Locate the cell with the specified text and output its (X, Y) center coordinate. 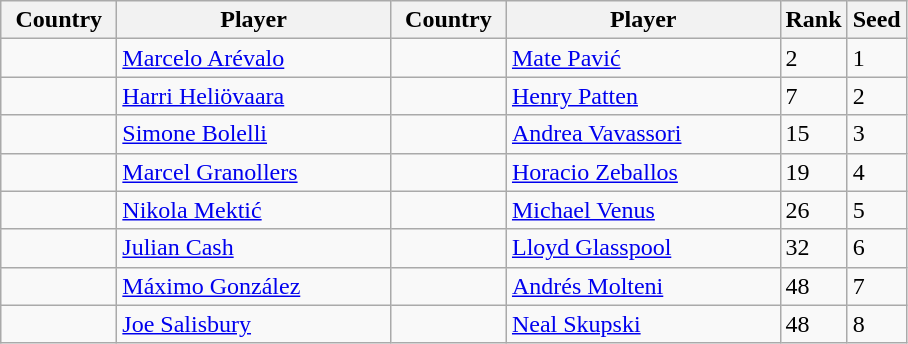
Marcelo Arévalo (254, 58)
Lloyd Glasspool (643, 248)
Michael Venus (643, 210)
Julian Cash (254, 248)
Máximo González (254, 286)
Henry Patten (643, 96)
Marcel Granollers (254, 172)
26 (814, 210)
Harri Heliövaara (254, 96)
8 (876, 324)
Horacio Zeballos (643, 172)
3 (876, 134)
Seed (876, 20)
6 (876, 248)
Joe Salisbury (254, 324)
4 (876, 172)
19 (814, 172)
Mate Pavić (643, 58)
Andrés Molteni (643, 286)
15 (814, 134)
32 (814, 248)
1 (876, 58)
Simone Bolelli (254, 134)
Neal Skupski (643, 324)
Rank (814, 20)
Nikola Mektić (254, 210)
Andrea Vavassori (643, 134)
5 (876, 210)
